Output the [x, y] coordinate of the center of the cell containing the given text.  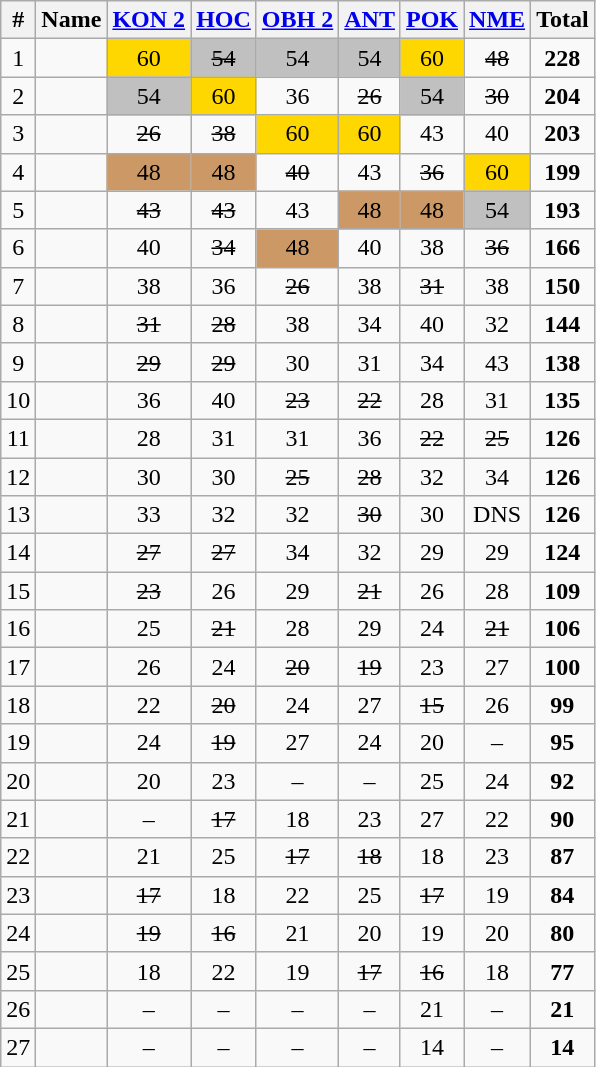
Name [72, 20]
11 [18, 438]
135 [563, 400]
5 [18, 210]
3 [18, 134]
84 [563, 895]
KON 2 [149, 20]
6 [18, 248]
8 [18, 324]
9 [18, 362]
7 [18, 286]
99 [563, 705]
228 [563, 58]
POK [432, 20]
1 [18, 58]
10 [18, 400]
NME [498, 20]
HOC [224, 20]
199 [563, 172]
203 [563, 134]
33 [149, 515]
4 [18, 172]
Total [563, 20]
144 [563, 324]
204 [563, 96]
138 [563, 362]
95 [563, 743]
80 [563, 933]
12 [18, 477]
2 [18, 96]
100 [563, 667]
13 [18, 515]
77 [563, 971]
87 [563, 857]
90 [563, 819]
OBH 2 [297, 20]
DNS [498, 515]
106 [563, 629]
166 [563, 248]
ANT [370, 20]
92 [563, 781]
# [18, 20]
124 [563, 553]
193 [563, 210]
150 [563, 286]
109 [563, 591]
